Determine the (x, y) coordinate at the center of the cell enclosing the given text.  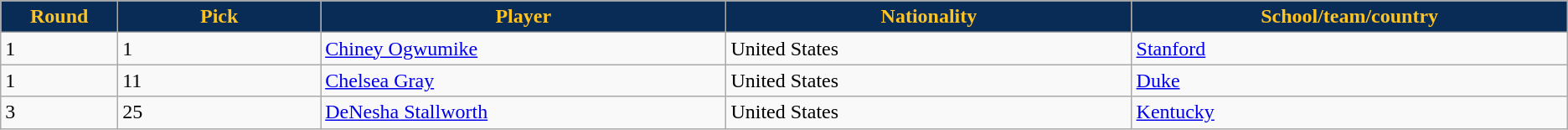
Duke (1349, 81)
Kentucky (1349, 112)
11 (219, 81)
3 (59, 112)
Round (59, 17)
Nationality (929, 17)
Pick (219, 17)
Stanford (1349, 49)
Chelsea Gray (524, 81)
25 (219, 112)
DeNesha Stallworth (524, 112)
School/team/country (1349, 17)
Player (524, 17)
Chiney Ogwumike (524, 49)
